Search for the cell housing the specified text and yield its (X, Y) center coordinate. 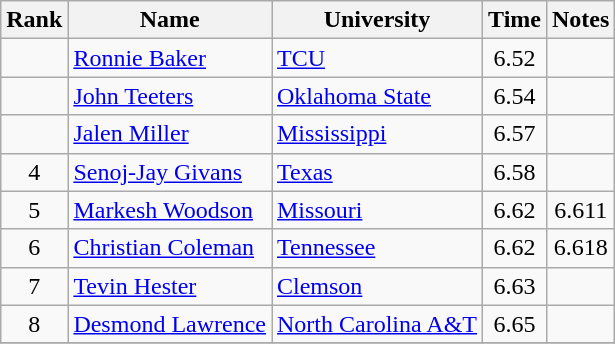
Tevin Hester (170, 286)
Mississippi (378, 134)
6 (34, 248)
Jalen Miller (170, 134)
TCU (378, 58)
7 (34, 286)
Texas (378, 172)
Ronnie Baker (170, 58)
Rank (34, 20)
6.618 (580, 248)
4 (34, 172)
Clemson (378, 286)
6.63 (515, 286)
Missouri (378, 210)
University (378, 20)
Name (170, 20)
6.54 (515, 96)
6.65 (515, 324)
Markesh Woodson (170, 210)
Christian Coleman (170, 248)
5 (34, 210)
8 (34, 324)
6.611 (580, 210)
Desmond Lawrence (170, 324)
Tennessee (378, 248)
Senoj-Jay Givans (170, 172)
6.57 (515, 134)
Oklahoma State (378, 96)
6.52 (515, 58)
6.58 (515, 172)
John Teeters (170, 96)
Time (515, 20)
North Carolina A&T (378, 324)
Notes (580, 20)
